Return the (X, Y) coordinate for the center point of the cell that contains the specified text.  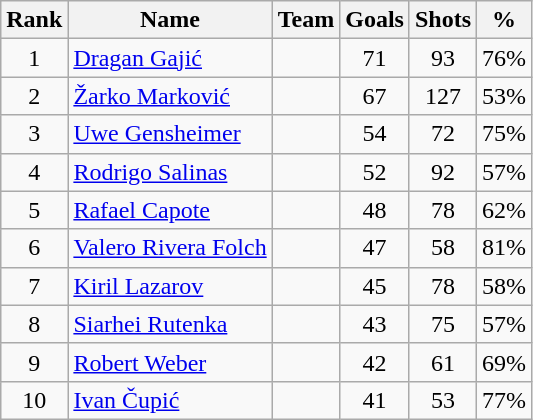
5 (34, 210)
Rank (34, 20)
Siarhei Rutenka (170, 324)
67 (375, 96)
69% (504, 362)
6 (34, 248)
8 (34, 324)
75% (504, 134)
62% (504, 210)
81% (504, 248)
Team (306, 20)
127 (442, 96)
Rodrigo Salinas (170, 172)
54 (375, 134)
48 (375, 210)
Žarko Marković (170, 96)
2 (34, 96)
10 (34, 400)
Shots (442, 20)
4 (34, 172)
Goals (375, 20)
93 (442, 58)
1 (34, 58)
Uwe Gensheimer (170, 134)
72 (442, 134)
7 (34, 286)
43 (375, 324)
Robert Weber (170, 362)
Kiril Lazarov (170, 286)
42 (375, 362)
Ivan Čupić (170, 400)
% (504, 20)
3 (34, 134)
45 (375, 286)
58% (504, 286)
53 (442, 400)
92 (442, 172)
77% (504, 400)
9 (34, 362)
Valero Rivera Folch (170, 248)
47 (375, 248)
71 (375, 58)
Name (170, 20)
Rafael Capote (170, 210)
53% (504, 96)
61 (442, 362)
Dragan Gajić (170, 58)
75 (442, 324)
52 (375, 172)
58 (442, 248)
76% (504, 58)
41 (375, 400)
